Scan for the cell matching the given text and deliver its (x, y) coordinate at center. 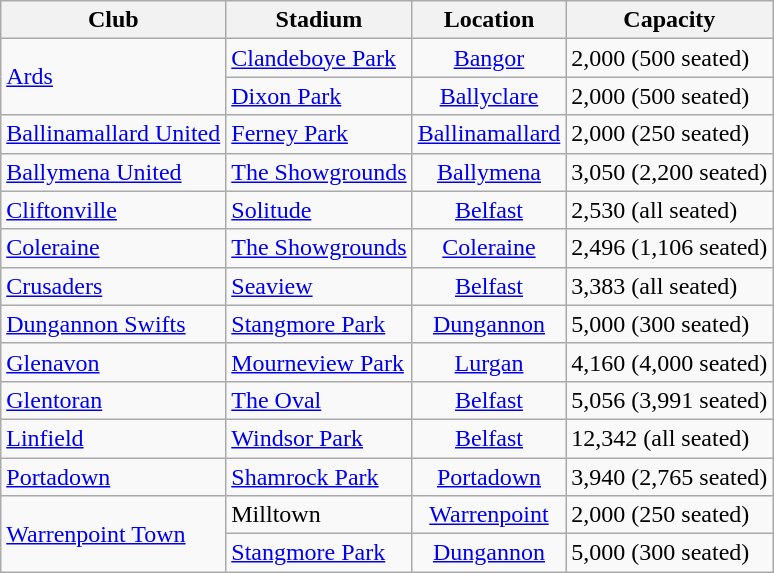
Ards (114, 77)
Glenavon (114, 362)
2,530 (all seated) (670, 210)
Linfield (114, 438)
Ferney Park (319, 134)
The Oval (319, 400)
Mourneview Park (319, 362)
Ballymena United (114, 172)
5,056 (3,991 seated) (670, 400)
Bangor (489, 58)
Location (489, 20)
Milltown (319, 515)
Lurgan (489, 362)
Solitude (319, 210)
Cliftonville (114, 210)
12,342 (all seated) (670, 438)
Crusaders (114, 286)
3,940 (2,765 seated) (670, 477)
Ballinamallard United (114, 134)
Club (114, 20)
Capacity (670, 20)
Warrenpoint Town (114, 534)
Windsor Park (319, 438)
Dungannon Swifts (114, 324)
Glentoran (114, 400)
Ballinamallard (489, 134)
4,160 (4,000 seated) (670, 362)
Stadium (319, 20)
Ballyclare (489, 96)
3,383 (all seated) (670, 286)
Shamrock Park (319, 477)
Warrenpoint (489, 515)
2,496 (1,106 seated) (670, 248)
Seaview (319, 286)
Ballymena (489, 172)
Dixon Park (319, 96)
3,050 (2,200 seated) (670, 172)
Clandeboye Park (319, 58)
